For the text-containing cell, return its midpoint in [x, y] coordinate format. 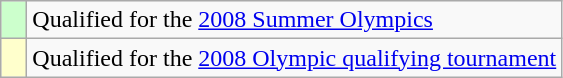
Qualified for the 2008 Summer Olympics [294, 20]
Qualified for the 2008 Olympic qualifying tournament [294, 58]
